Pinpoint the cell where the given text exists, returning its (X, Y) midpoint coordinate. 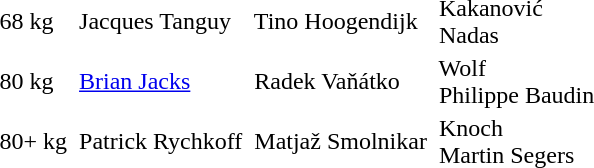
Brian Jacks (158, 82)
Radek Vaňátko (338, 82)
